Capture the cell that displays the provided text and extract its [X, Y] central coordinate. 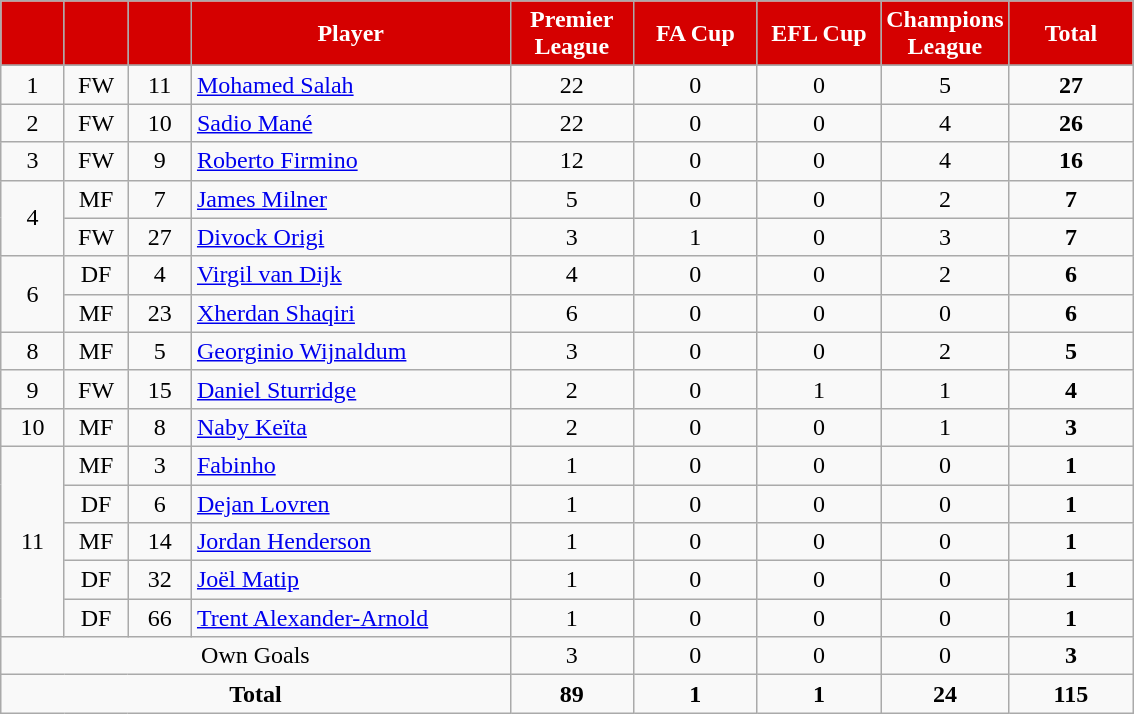
23 [160, 313]
Daniel Sturridge [350, 389]
Player [350, 34]
26 [1071, 123]
24 [945, 694]
115 [1071, 694]
Virgil van Dijk [350, 275]
66 [160, 618]
FA Cup [696, 34]
Sadio Mané [350, 123]
Divock Origi [350, 237]
Georginio Wijnaldum [350, 351]
James Milner [350, 199]
Mohamed Salah [350, 85]
15 [160, 389]
Dejan Lovren [350, 503]
14 [160, 542]
16 [1071, 161]
Trent Alexander-Arnold [350, 618]
89 [572, 694]
EFL Cup [819, 34]
Roberto Firmino [350, 161]
Naby Keïta [350, 427]
Xherdan Shaqiri [350, 313]
Joël Matip [350, 580]
Own Goals [256, 656]
Champions League [945, 34]
32 [160, 580]
Fabinho [350, 465]
12 [572, 161]
Premier League [572, 34]
Jordan Henderson [350, 542]
